Extract the [x, y] coordinate from the center of the cell holding the provided text.  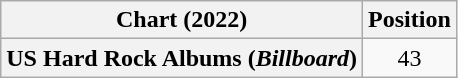
43 [410, 58]
Chart (2022) [182, 20]
US Hard Rock Albums (Billboard) [182, 58]
Position [410, 20]
